Scan for the cell matching the given text and deliver its (x, y) coordinate at center. 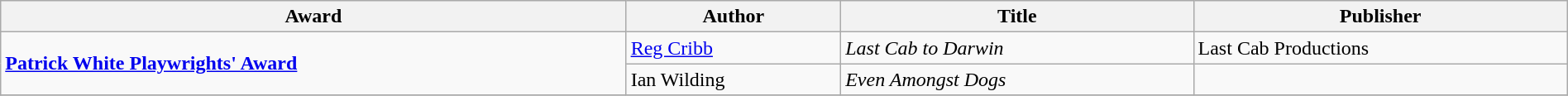
Ian Wilding (734, 79)
Even Amongst Dogs (1017, 79)
Patrick White Playwrights' Award (313, 64)
Last Cab Productions (1380, 48)
Award (313, 17)
Author (734, 17)
Last Cab to Darwin (1017, 48)
Publisher (1380, 17)
Title (1017, 17)
Reg Cribb (734, 48)
